Provide the (X, Y) coordinate of the cell's center where the given text is located.  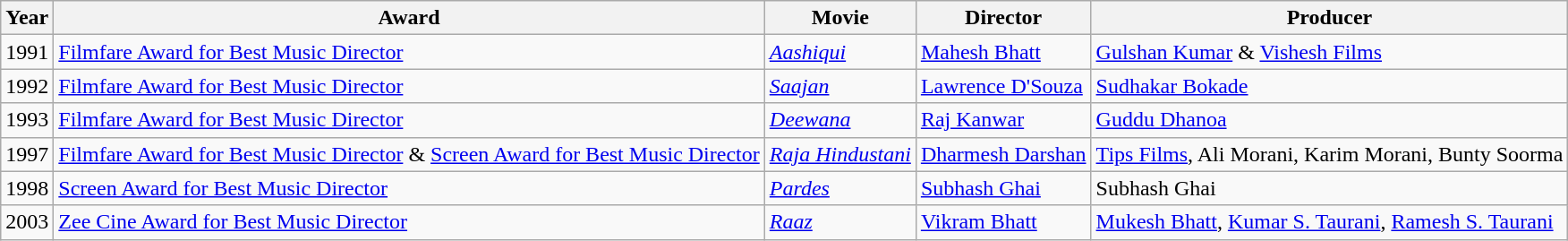
Screen Award for Best Music Director (409, 188)
Dharmesh Darshan (1003, 154)
Raaz (839, 222)
Filmfare Award for Best Music Director & Screen Award for Best Music Director (409, 154)
Movie (839, 18)
Producer (1330, 18)
1997 (27, 154)
Pardes (839, 188)
1993 (27, 120)
Tips Films, Ali Morani, Karim Morani, Bunty Soorma (1330, 154)
Gulshan Kumar & Vishesh Films (1330, 52)
Raja Hindustani (839, 154)
Guddu Dhanoa (1330, 120)
Year (27, 18)
2003 (27, 222)
Lawrence D'Souza (1003, 86)
1991 (27, 52)
Zee Cine Award for Best Music Director (409, 222)
Director (1003, 18)
Sudhakar Bokade (1330, 86)
Saajan (839, 86)
Mahesh Bhatt (1003, 52)
Deewana (839, 120)
Aashiqui (839, 52)
1998 (27, 188)
Vikram Bhatt (1003, 222)
Raj Kanwar (1003, 120)
1992 (27, 86)
Mukesh Bhatt, Kumar S. Taurani, Ramesh S. Taurani (1330, 222)
Award (409, 18)
